Identify which cell holds the provided text, then report its (X, Y) central coordinate. 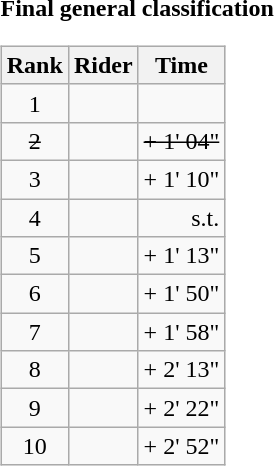
2 (34, 141)
Time (182, 65)
+ 1' 13" (182, 256)
s.t. (182, 217)
+ 1' 58" (182, 332)
1 (34, 103)
9 (34, 408)
Rank (34, 65)
3 (34, 179)
+ 2' 22" (182, 408)
+ 2' 52" (182, 446)
10 (34, 446)
6 (34, 294)
7 (34, 332)
+ 1' 10" (182, 179)
+ 1' 04" (182, 141)
Rider (103, 65)
4 (34, 217)
+ 1' 50" (182, 294)
+ 2' 13" (182, 370)
5 (34, 256)
8 (34, 370)
